Return [X, Y] of the center of cell containing provided text 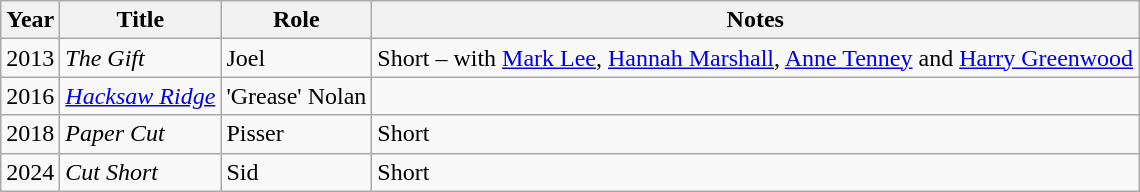
Pisser [296, 134]
Year [30, 20]
2018 [30, 134]
Role [296, 20]
Cut Short [140, 172]
Title [140, 20]
2016 [30, 96]
Joel [296, 58]
Notes [756, 20]
'Grease' Nolan [296, 96]
2013 [30, 58]
Paper Cut [140, 134]
Hacksaw Ridge [140, 96]
The Gift [140, 58]
Sid [296, 172]
Short – with Mark Lee, Hannah Marshall, Anne Tenney and Harry Greenwood [756, 58]
2024 [30, 172]
